From the cell containing the given text, extract its center point as (x, y) coordinate. 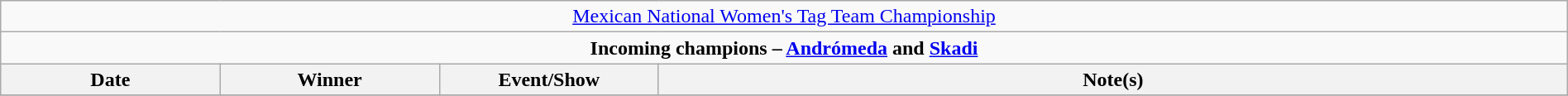
Winner (329, 79)
Note(s) (1113, 79)
Mexican National Women's Tag Team Championship (784, 17)
Event/Show (549, 79)
Incoming champions – Andrómeda and Skadi (784, 48)
Date (111, 79)
